For the text-containing cell, return its midpoint in (X, Y) coordinate format. 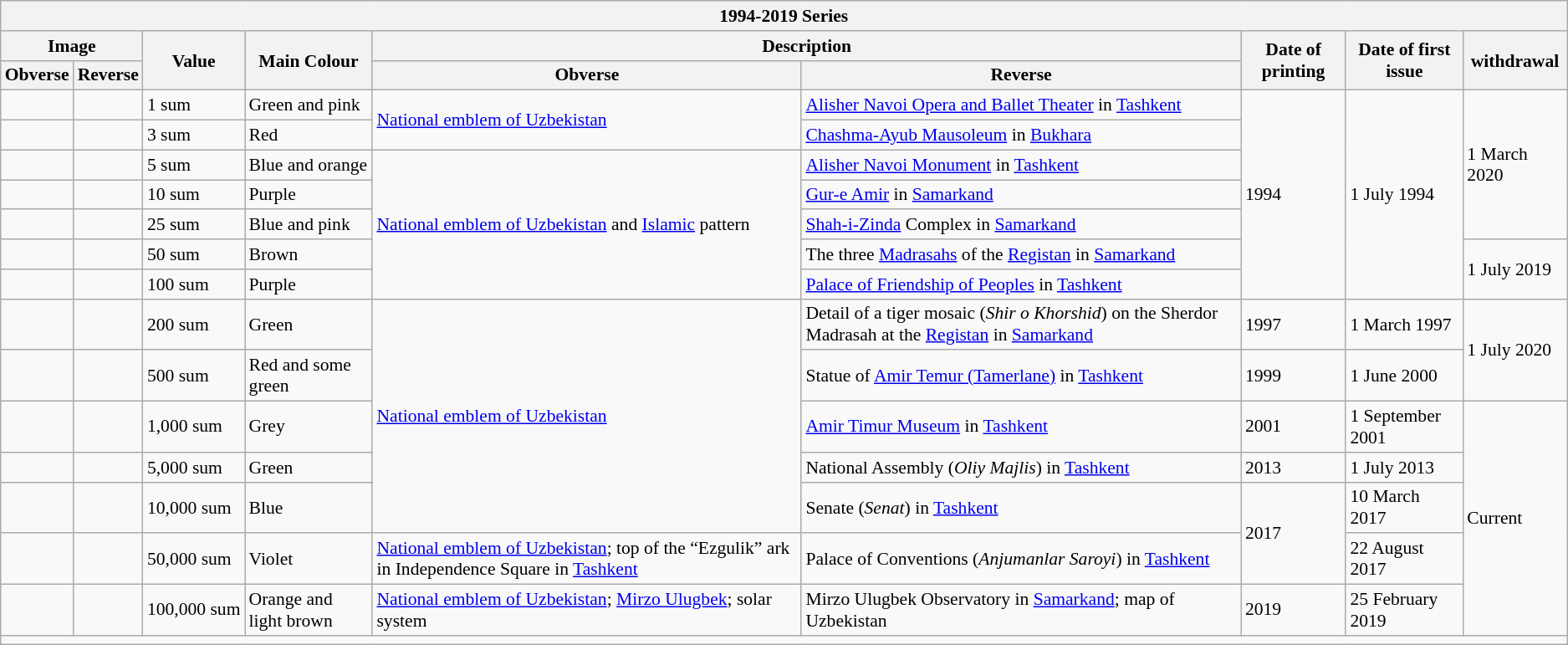
Red and some green (309, 376)
Current (1514, 519)
10 March 2017 (1404, 507)
2013 (1294, 468)
Date of printing (1294, 60)
Alisher Navoi Opera and Ballet Theater in Tashkent (1020, 105)
1999 (1294, 376)
Brown (309, 254)
Blue (309, 507)
200 sum (194, 325)
50 sum (194, 254)
1 July 1994 (1404, 194)
Chashma-Ayub Mausoleum in Bukhara (1020, 136)
Palace of Friendship of Peoples in Tashkent (1020, 284)
withdrawal (1514, 60)
Violet (309, 559)
1 March 1997 (1404, 325)
Blue and pink (309, 225)
10 sum (194, 195)
Mirzo Ulugbek Observatory in Samarkand; map of Uzbekistan (1020, 611)
100 sum (194, 284)
1 March 2020 (1514, 165)
2017 (1294, 533)
100,000 sum (194, 611)
1 September 2001 (1404, 427)
Amir Timur Museum in Tashkent (1020, 427)
5 sum (194, 165)
Statue of Amir Temur (Tamerlane) in Tashkent (1020, 376)
2019 (1294, 611)
Green and pink (309, 105)
Main Colour (309, 60)
National Assembly (Oliy Majlis) in Tashkent (1020, 468)
Value (194, 60)
Date of first issue (1404, 60)
Grey (309, 427)
1 July 2020 (1514, 350)
Red (309, 136)
5,000 sum (194, 468)
1994-2019 Series (784, 16)
Description (806, 46)
The three Madrasahs of the Registan in Samarkand (1020, 254)
1,000 sum (194, 427)
Shah-i-Zinda Complex in Samarkand (1020, 225)
3 sum (194, 136)
500 sum (194, 376)
National emblem of Uzbekistan; Mirzo Ulugbek; solar system (587, 611)
Detail of a tiger mosaiс (Shir o Khorshid) on the Sherdor Madrasah at the Registan in Samarkand (1020, 325)
Palace of Conventions (Anjumanlar Saroyi) in Tashkent (1020, 559)
National emblem of Uzbekistan; top of the “Ezgulik” ark in Independence Square in Tashkent (587, 559)
1 June 2000 (1404, 376)
National emblem of Uzbekistan and Islamic pattern (587, 224)
22 August 2017 (1404, 559)
10,000 sum (194, 507)
Gur-e Amir in Samarkand (1020, 195)
Image (72, 46)
1994 (1294, 194)
Senate (Senat) in Tashkent (1020, 507)
50,000 sum (194, 559)
1 July 2019 (1514, 269)
2001 (1294, 427)
Alisher Navoi Monument in Tashkent (1020, 165)
Orange and light brown (309, 611)
1997 (1294, 325)
1 July 2013 (1404, 468)
25 February 2019 (1404, 611)
25 sum (194, 225)
Blue and orange (309, 165)
1 sum (194, 105)
